Return [X, Y] of the center of cell containing provided text 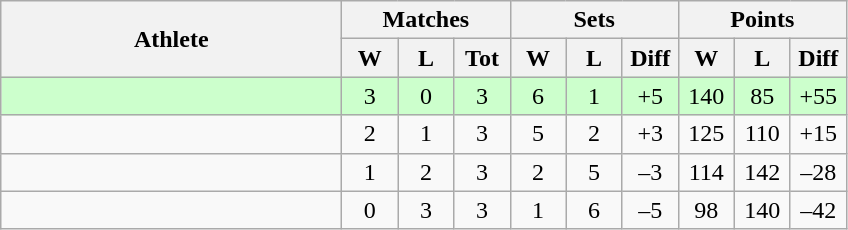
+55 [818, 96]
+3 [650, 134]
85 [762, 96]
–28 [818, 172]
98 [706, 210]
Tot [482, 58]
Matches [426, 20]
–5 [650, 210]
142 [762, 172]
–3 [650, 172]
125 [706, 134]
+15 [818, 134]
Athlete [172, 39]
+5 [650, 96]
110 [762, 134]
Sets [594, 20]
114 [706, 172]
Points [762, 20]
–42 [818, 210]
